Output the [X, Y] coordinate of the center of the cell containing the given text.  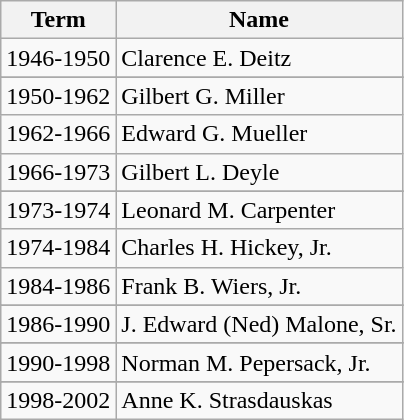
1974-1984 [58, 248]
Edward G. Mueller [259, 134]
1984-1986 [58, 286]
Gilbert G. Miller [259, 96]
Charles H. Hickey, Jr. [259, 248]
1973-1974 [58, 210]
1998-2002 [58, 400]
Clarence E. Deitz [259, 58]
J. Edward (Ned) Malone, Sr. [259, 324]
1986-1990 [58, 324]
Term [58, 20]
Anne K. Strasdauskas [259, 400]
Frank B. Wiers, Jr. [259, 286]
Gilbert L. Deyle [259, 172]
1950-1962 [58, 96]
Name [259, 20]
1946-1950 [58, 58]
1966-1973 [58, 172]
Norman M. Pepersack, Jr. [259, 362]
1962-1966 [58, 134]
Leonard M. Carpenter [259, 210]
1990-1998 [58, 362]
